From the cell containing the given text, extract its center point as [x, y] coordinate. 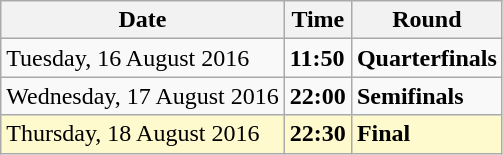
22:30 [318, 134]
Tuesday, 16 August 2016 [143, 58]
Final [426, 134]
Time [318, 20]
22:00 [318, 96]
Quarterfinals [426, 58]
Round [426, 20]
Semifinals [426, 96]
Wednesday, 17 August 2016 [143, 96]
11:50 [318, 58]
Date [143, 20]
Thursday, 18 August 2016 [143, 134]
